Return the [x, y] coordinate for the center point of the cell that contains the specified text.  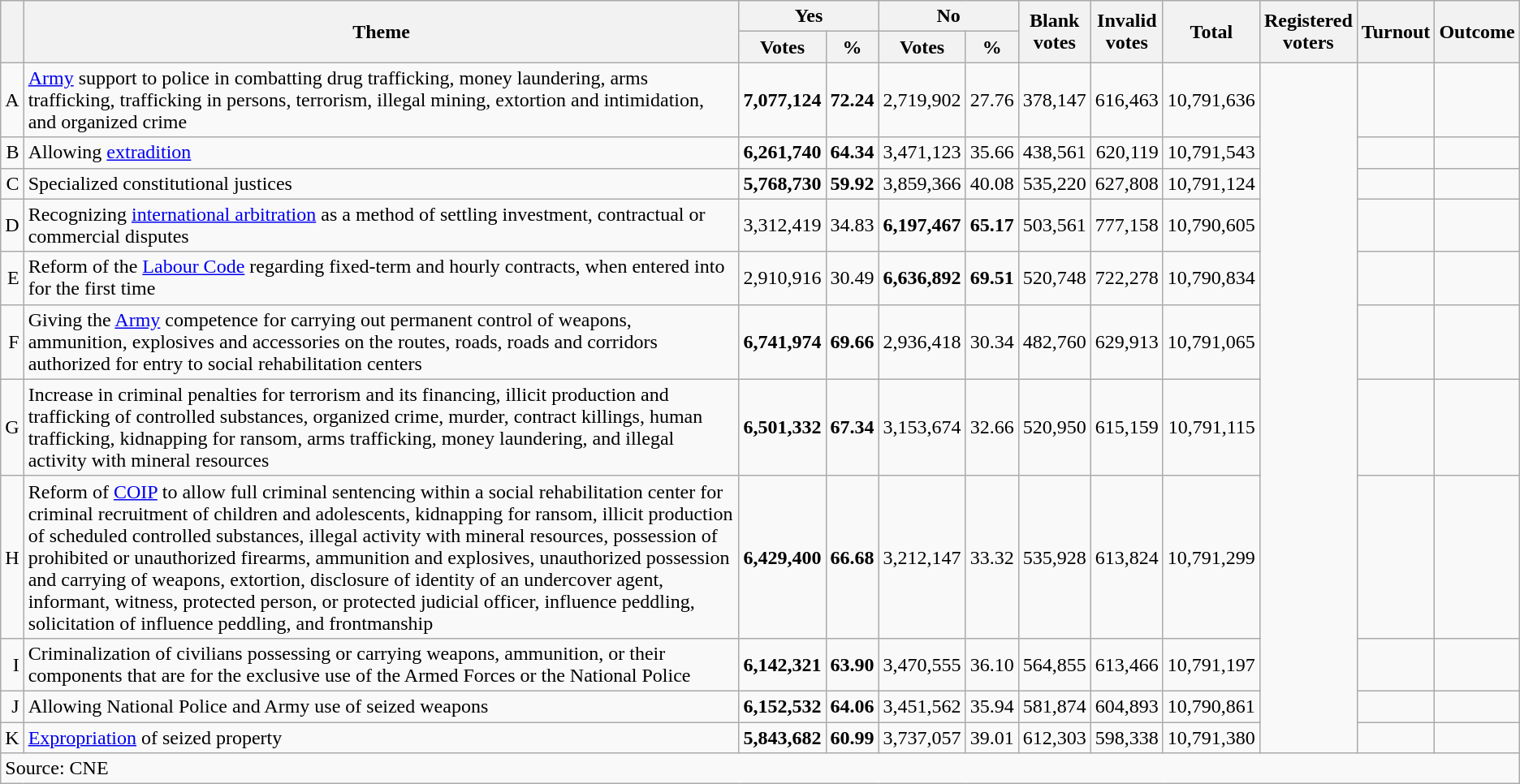
3,737,057 [922, 738]
3,212,147 [922, 557]
I [12, 664]
604,893 [1127, 706]
722,278 [1127, 278]
Allowing National Police and Army use of seized weapons [382, 706]
6,501,332 [783, 427]
10,791,115 [1211, 427]
Yes [809, 16]
629,913 [1127, 342]
Allowing extradition [382, 153]
69.51 [992, 278]
612,303 [1054, 738]
Reform of the Labour Code regarding fixed-term and hourly contracts, when entered into for the first time [382, 278]
5,843,682 [783, 738]
Source: CNE [760, 769]
Registeredvoters [1308, 32]
2,936,418 [922, 342]
67.34 [853, 427]
64.34 [853, 153]
E [12, 278]
10,790,605 [1211, 226]
Expropriation of seized property [382, 738]
B [12, 153]
10,791,124 [1211, 183]
10,791,380 [1211, 738]
33.32 [992, 557]
620,119 [1127, 153]
60.99 [853, 738]
Total [1211, 32]
36.10 [992, 664]
66.68 [853, 557]
H [12, 557]
10,791,197 [1211, 664]
F [12, 342]
32.66 [992, 427]
G [12, 427]
3,470,555 [922, 664]
27.76 [992, 100]
6,261,740 [783, 153]
40.08 [992, 183]
6,741,974 [783, 342]
3,312,419 [783, 226]
Invalidvotes [1127, 32]
35.94 [992, 706]
30.49 [853, 278]
613,466 [1127, 664]
Specialized constitutional justices [382, 183]
438,561 [1054, 153]
10,791,299 [1211, 557]
581,874 [1054, 706]
39.01 [992, 738]
59.92 [853, 183]
Blankvotes [1054, 32]
3,153,674 [922, 427]
D [12, 226]
10,791,065 [1211, 342]
6,197,467 [922, 226]
Recognizing international arbitration as a method of settling investment, contractual or commercial disputes [382, 226]
69.66 [853, 342]
7,077,124 [783, 100]
598,338 [1127, 738]
J [12, 706]
3,859,366 [922, 183]
564,855 [1054, 664]
64.06 [853, 706]
65.17 [992, 226]
10,791,636 [1211, 100]
63.90 [853, 664]
3,451,562 [922, 706]
615,159 [1127, 427]
K [12, 738]
482,760 [1054, 342]
627,808 [1127, 183]
No [948, 16]
378,147 [1054, 100]
6,429,400 [783, 557]
5,768,730 [783, 183]
777,158 [1127, 226]
613,824 [1127, 557]
34.83 [853, 226]
Turnout [1396, 32]
6,152,532 [783, 706]
535,928 [1054, 557]
2,910,916 [783, 278]
C [12, 183]
535,220 [1054, 183]
616,463 [1127, 100]
Theme [382, 32]
6,636,892 [922, 278]
520,748 [1054, 278]
72.24 [853, 100]
6,142,321 [783, 664]
520,950 [1054, 427]
3,471,123 [922, 153]
30.34 [992, 342]
10,790,861 [1211, 706]
35.66 [992, 153]
10,790,834 [1211, 278]
503,561 [1054, 226]
Outcome [1477, 32]
2,719,902 [922, 100]
10,791,543 [1211, 153]
A [12, 100]
